Locate the cell with the specified text and output its [x, y] center coordinate. 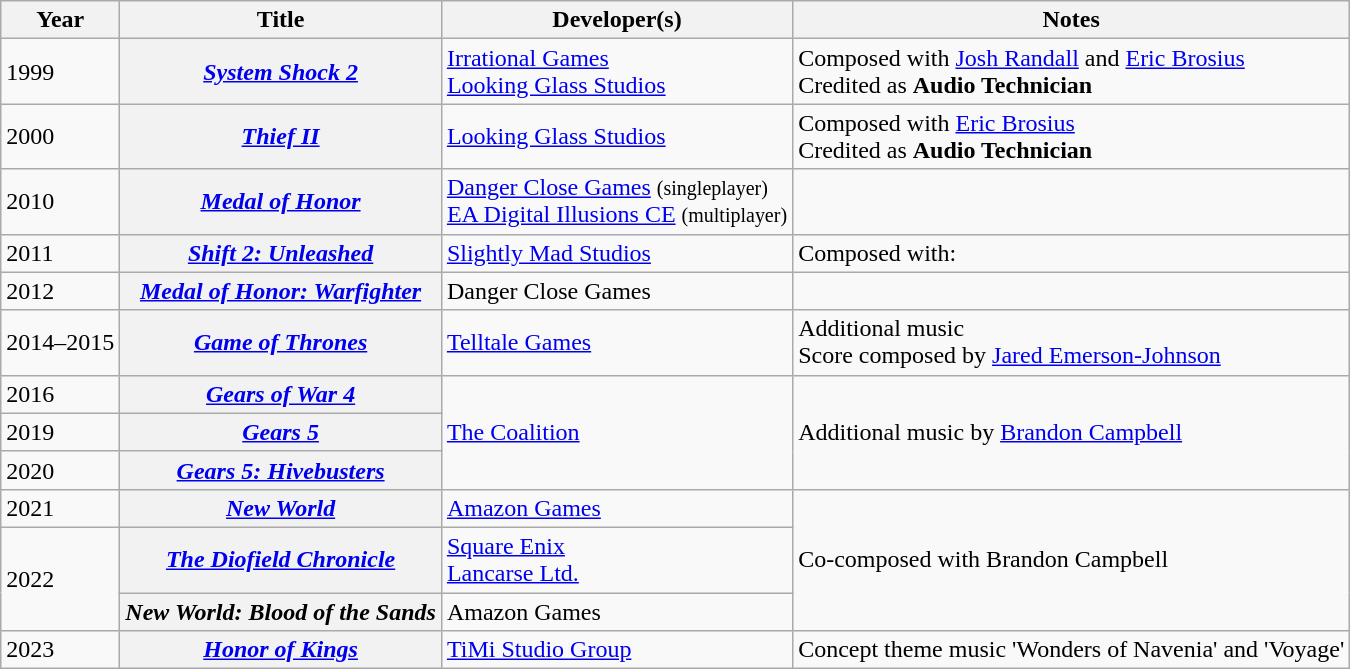
Slightly Mad Studios [616, 253]
Thief II [281, 136]
Shift 2: Unleashed [281, 253]
1999 [60, 72]
Year [60, 20]
The Coalition [616, 432]
Notes [1072, 20]
Composed with Eric BrosiusCredited as Audio Technician [1072, 136]
Composed with: [1072, 253]
Additional music by Brandon Campbell [1072, 432]
New World: Blood of the Sands [281, 611]
2000 [60, 136]
Danger Close Games (singleplayer)EA Digital Illusions CE (multiplayer) [616, 202]
Looking Glass Studios [616, 136]
Honor of Kings [281, 650]
Medal of Honor: Warfighter [281, 291]
2016 [60, 394]
Title [281, 20]
The Diofield Chronicle [281, 560]
New World [281, 508]
TiMi Studio Group [616, 650]
2023 [60, 650]
2022 [60, 578]
Composed with Josh Randall and Eric BrosiusCredited as Audio Technician [1072, 72]
2014–2015 [60, 342]
System Shock 2 [281, 72]
Concept theme music 'Wonders of Navenia' and 'Voyage' [1072, 650]
Danger Close Games [616, 291]
2021 [60, 508]
2019 [60, 432]
Developer(s) [616, 20]
Irrational GamesLooking Glass Studios [616, 72]
Medal of Honor [281, 202]
Game of Thrones [281, 342]
Square EnixLancarse Ltd. [616, 560]
Gears 5 [281, 432]
Co-composed with Brandon Campbell [1072, 560]
Additional musicScore composed by Jared Emerson-Johnson [1072, 342]
2010 [60, 202]
2012 [60, 291]
Telltale Games [616, 342]
Gears of War 4 [281, 394]
Gears 5: Hivebusters [281, 470]
2011 [60, 253]
2020 [60, 470]
